Find where the given text appears and provide that cell's center as [x, y] coordinate. 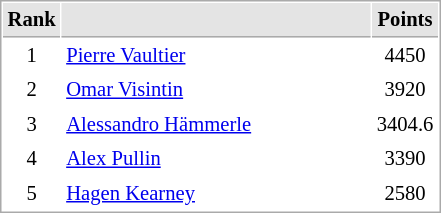
Omar Visintin [216, 90]
Alessandro Hämmerle [216, 124]
2580 [405, 194]
Points [405, 20]
3390 [405, 158]
1 [32, 56]
3 [32, 124]
3920 [405, 90]
Rank [32, 20]
3404.6 [405, 124]
Hagen Kearney [216, 194]
2 [32, 90]
4450 [405, 56]
Alex Pullin [216, 158]
5 [32, 194]
4 [32, 158]
Pierre Vaultier [216, 56]
